Find where the given text appears and provide that cell's center as [X, Y] coordinate. 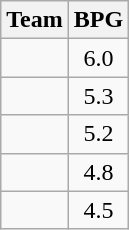
4.5 [98, 210]
6.0 [98, 58]
5.2 [98, 134]
5.3 [98, 96]
Team [35, 20]
BPG [98, 20]
4.8 [98, 172]
